Return the (x, y) coordinate for the center point of the cell that contains the specified text.  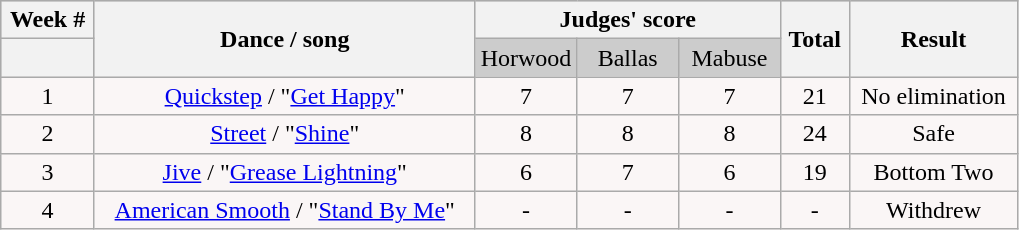
Result (934, 39)
4 (48, 210)
Total (814, 39)
Horwood (526, 58)
2 (48, 134)
Street / "Shine" (284, 134)
Jive / "Grease Lightning" (284, 172)
No elimination (934, 96)
Quickstep / "Get Happy" (284, 96)
Week # (48, 20)
Dance / song (284, 39)
Judges' score (628, 20)
19 (814, 172)
21 (814, 96)
3 (48, 172)
American Smooth / "Stand By Me" (284, 210)
Bottom Two (934, 172)
Withdrew (934, 210)
Mabuse (730, 58)
Safe (934, 134)
Ballas (628, 58)
1 (48, 96)
24 (814, 134)
